For the text-containing cell, return its midpoint in [x, y] coordinate format. 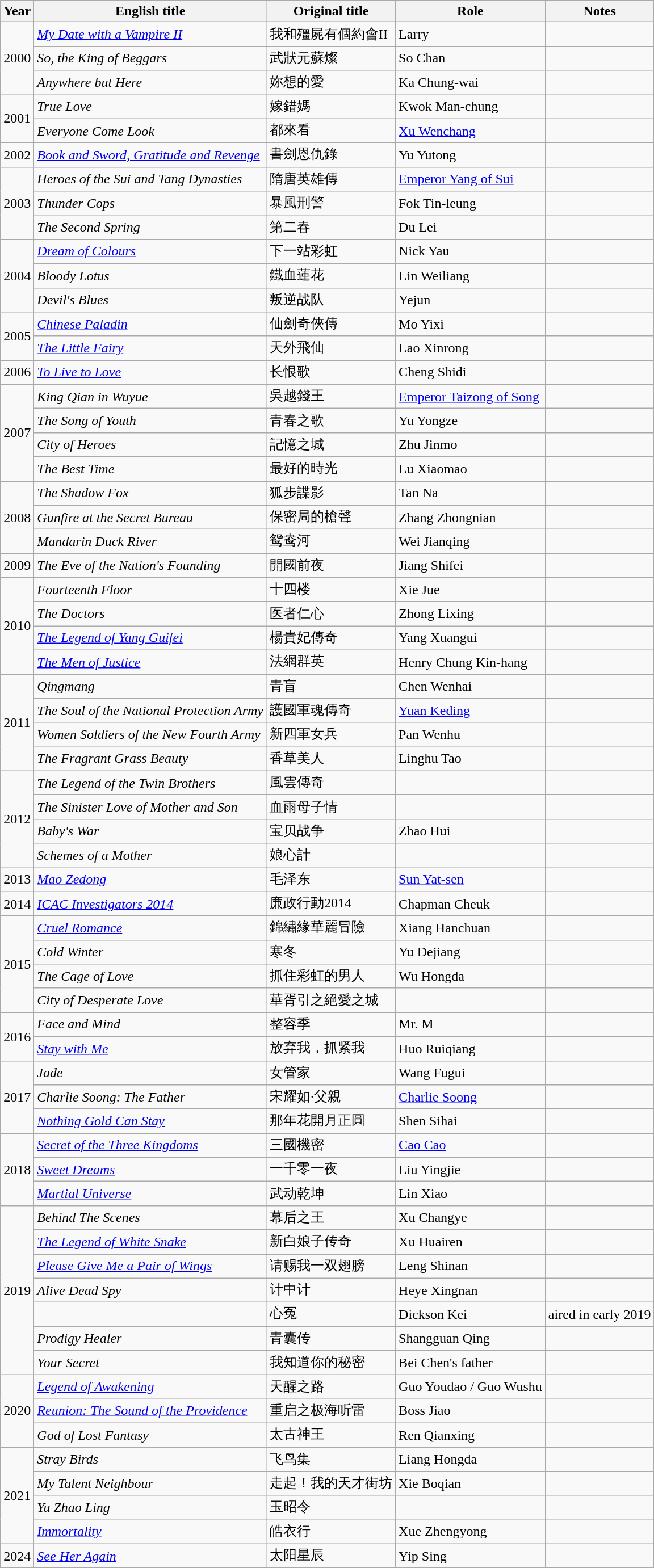
The Little Fairy [150, 348]
鐵血蓮花 [332, 276]
Dickson Kei [471, 1314]
Chen Wenhai [471, 687]
Zhao Hui [471, 831]
Bei Chen's father [471, 1363]
City of Heroes [150, 445]
Xiang Hanchuan [471, 928]
So Chan [471, 58]
放弃我，抓紧我 [332, 1049]
Chapman Cheuk [471, 903]
我知道你的秘密 [332, 1363]
最好的時光 [332, 469]
十四楼 [332, 590]
The Soul of the National Protection Army [150, 711]
Wei Jianqing [471, 541]
Cao Cao [471, 1145]
Legend of Awakening [150, 1387]
毛泽东 [332, 880]
重启之极海听雷 [332, 1411]
Yu Dejiang [471, 952]
True Love [150, 107]
2005 [17, 336]
The Legend of the Twin Brothers [150, 783]
隋唐英雄傳 [332, 179]
长恨歌 [332, 372]
Year [17, 11]
Yu Zhao Ling [150, 1507]
The Fragrant Grass Beauty [150, 759]
Leng Shinan [471, 1267]
Cheng Shidi [471, 372]
Guo Youdao / Guo Wushu [471, 1387]
Mandarin Duck River [150, 541]
My Date with a Vampire II [150, 34]
新白娘子传奇 [332, 1242]
Charlie Soong [471, 1098]
2006 [17, 372]
The Second Spring [150, 227]
Sweet Dreams [150, 1169]
女管家 [332, 1073]
Women Soldiers of the New Fourth Army [150, 734]
Alive Dead Spy [150, 1290]
天醒之路 [332, 1387]
The Doctors [150, 614]
Xu Changye [471, 1218]
Kwok Man-chung [471, 107]
Shangguan Qing [471, 1338]
Bloody Lotus [150, 276]
Lao Xinrong [471, 348]
Xie Jue [471, 590]
Chinese Paladin [150, 325]
抓住彩虹的男人 [332, 976]
The Cage of Love [150, 976]
2015 [17, 964]
Huo Ruiqiang [471, 1049]
楊貴妃傳奇 [332, 638]
青囊传 [332, 1338]
The Shadow Fox [150, 494]
書劍恩仇錄 [332, 155]
Qingmang [150, 687]
2009 [17, 565]
都來看 [332, 131]
2021 [17, 1495]
Ka Chung-wai [471, 83]
Yu Yongze [471, 421]
三國機密 [332, 1145]
Zhang Zhongnian [471, 518]
Thunder Cops [150, 203]
吳越錢王 [332, 396]
暴風刑警 [332, 203]
皓衣行 [332, 1532]
2020 [17, 1411]
Mr. M [471, 1025]
保密局的槍聲 [332, 518]
Ren Qianxing [471, 1435]
2016 [17, 1036]
Secret of the Three Kingdoms [150, 1145]
Tan Na [471, 494]
Mo Yixi [471, 325]
2011 [17, 722]
2003 [17, 203]
Everyone Come Look [150, 131]
Shen Sihai [471, 1121]
青盲 [332, 687]
医者仁心 [332, 614]
2014 [17, 903]
Face and Mind [150, 1025]
下一站彩虹 [332, 252]
Yip Sing [471, 1556]
Lin Weiliang [471, 276]
The Legend of White Snake [150, 1242]
Lin Xiao [471, 1194]
新四軍女兵 [332, 734]
Yuan Keding [471, 711]
Xue Zhengyong [471, 1532]
2024 [17, 1556]
開國前夜 [332, 565]
2007 [17, 432]
Stay with Me [150, 1049]
Dream of Colours [150, 252]
Wu Hongda [471, 976]
整容季 [332, 1025]
Sun Yat-sen [471, 880]
玉昭令 [332, 1507]
Nick Yau [471, 252]
English title [150, 11]
Cold Winter [150, 952]
娘心計 [332, 856]
Book and Sword, Gratitude and Revenge [150, 155]
2008 [17, 518]
Yu Yutong [471, 155]
Charlie Soong: The Father [150, 1098]
錦繡緣華麗冒險 [332, 928]
Jiang Shifei [471, 565]
God of Lost Fantasy [150, 1435]
The Legend of Yang Guifei [150, 638]
太阳星辰 [332, 1556]
2013 [17, 880]
Baby's War [150, 831]
See Her Again [150, 1556]
Cruel Romance [150, 928]
Anywhere but Here [150, 83]
走起！我的天才街坊 [332, 1483]
The Best Time [150, 469]
我和殭屍有個約會II [332, 34]
Liang Hongda [471, 1460]
City of Desperate Love [150, 1000]
血雨母子情 [332, 807]
2001 [17, 118]
武狀元蘇燦 [332, 58]
Prodigy Healer [150, 1338]
Immortality [150, 1532]
Jade [150, 1073]
狐步諜影 [332, 494]
Role [471, 11]
Behind The Scenes [150, 1218]
華胥引之絕愛之城 [332, 1000]
2017 [17, 1097]
Wang Fugui [471, 1073]
Pan Wenhu [471, 734]
武动乾坤 [332, 1194]
Heye Xingnan [471, 1290]
寒冬 [332, 952]
Devil's Blues [150, 300]
The Eve of the Nation's Founding [150, 565]
Henry Chung Kin-hang [471, 662]
2018 [17, 1170]
2010 [17, 626]
请赐我一双翅膀 [332, 1267]
Heroes of the Sui and Tang Dynasties [150, 179]
Lu Xiaomao [471, 469]
Mao Zedong [150, 880]
计中计 [332, 1290]
So, the King of Beggars [150, 58]
Please Give Me a Pair of Wings [150, 1267]
鸳鸯河 [332, 541]
Original title [332, 11]
風雲傳奇 [332, 783]
Schemes of a Mother [150, 856]
叛逆战队 [332, 300]
Nothing Gold Can Stay [150, 1121]
2004 [17, 276]
妳想的愛 [332, 83]
2002 [17, 155]
ICAC Investigators 2014 [150, 903]
2012 [17, 819]
Xie Boqian [471, 1483]
心冤 [332, 1314]
Zhu Jinmo [471, 445]
飞鸟集 [332, 1460]
Emperor Yang of Sui [471, 179]
My Talent Neighbour [150, 1483]
2019 [17, 1290]
Fok Tin-leung [471, 203]
Larry [471, 34]
仙劍奇俠傳 [332, 325]
青春之歌 [332, 421]
廉政行動2014 [332, 903]
那年花開月正圓 [332, 1121]
King Qian in Wuyue [150, 396]
太古神王 [332, 1435]
法網群英 [332, 662]
Liu Yingjie [471, 1169]
Boss Jiao [471, 1411]
aired in early 2019 [599, 1314]
The Song of Youth [150, 421]
Yejun [471, 300]
宝贝战争 [332, 831]
Du Lei [471, 227]
Yang Xuangui [471, 638]
幕后之王 [332, 1218]
Fourteenth Floor [150, 590]
一千零一夜 [332, 1169]
Xu Huairen [471, 1242]
天外飛仙 [332, 348]
Xu Wenchang [471, 131]
Gunfire at the Secret Bureau [150, 518]
Reunion: The Sound of the Providence [150, 1411]
Martial Universe [150, 1194]
宋耀如·父親 [332, 1098]
To Live to Love [150, 372]
Zhong Lixing [471, 614]
2000 [17, 58]
The Men of Justice [150, 662]
記憶之城 [332, 445]
Stray Birds [150, 1460]
Your Secret [150, 1363]
護國軍魂傳奇 [332, 711]
第二春 [332, 227]
嫁錯媽 [332, 107]
香草美人 [332, 759]
Emperor Taizong of Song [471, 396]
The Sinister Love of Mother and Son [150, 807]
Notes [599, 11]
Linghu Tao [471, 759]
